Capture the cell that displays the provided text and extract its (X, Y) central coordinate. 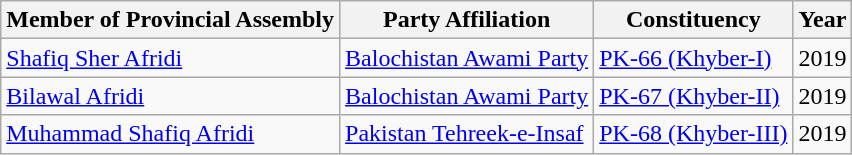
Constituency (694, 20)
Shafiq Sher Afridi (170, 58)
PK-68 (Khyber-III) (694, 134)
Member of Provincial Assembly (170, 20)
Year (822, 20)
Bilawal Afridi (170, 96)
Pakistan Tehreek-e-Insaf (467, 134)
Muhammad Shafiq Afridi (170, 134)
PK-67 (Khyber-II) (694, 96)
PK-66 (Khyber-I) (694, 58)
Party Affiliation (467, 20)
